Search for the cell housing the specified text and yield its [X, Y] center coordinate. 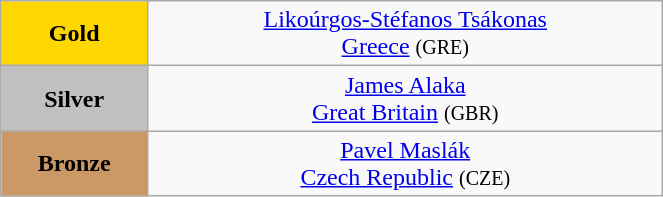
Likoúrgos-Stéfanos TsákonasGreece (GRE) [406, 34]
Gold [74, 34]
Pavel MaslákCzech Republic (CZE) [406, 164]
James AlakaGreat Britain (GBR) [406, 98]
Silver [74, 98]
Bronze [74, 164]
